Capture the cell that displays the provided text and extract its [X, Y] central coordinate. 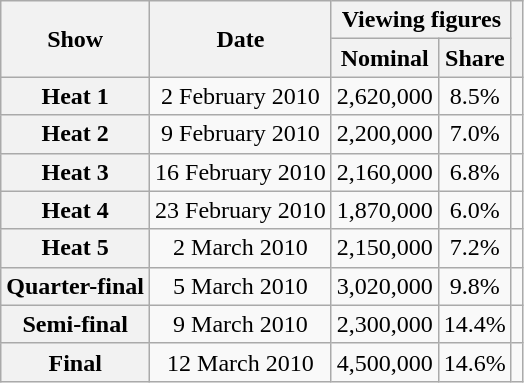
8.5% [474, 96]
16 February 2010 [241, 172]
Show [76, 39]
Final [76, 362]
Quarter-final [76, 286]
9.8% [474, 286]
3,020,000 [384, 286]
2 March 2010 [241, 248]
5 March 2010 [241, 286]
9 March 2010 [241, 324]
7.2% [474, 248]
6.0% [474, 210]
Heat 4 [76, 210]
Share [474, 58]
2 February 2010 [241, 96]
1,870,000 [384, 210]
Viewing figures [421, 20]
4,500,000 [384, 362]
Nominal [384, 58]
Heat 5 [76, 248]
Date [241, 39]
2,160,000 [384, 172]
14.6% [474, 362]
2,200,000 [384, 134]
Heat 1 [76, 96]
23 February 2010 [241, 210]
2,150,000 [384, 248]
7.0% [474, 134]
9 February 2010 [241, 134]
2,300,000 [384, 324]
6.8% [474, 172]
Heat 2 [76, 134]
12 March 2010 [241, 362]
2,620,000 [384, 96]
Semi-final [76, 324]
14.4% [474, 324]
Heat 3 [76, 172]
